Detect which cell encompasses the target text, then output its [X, Y] center coordinate. 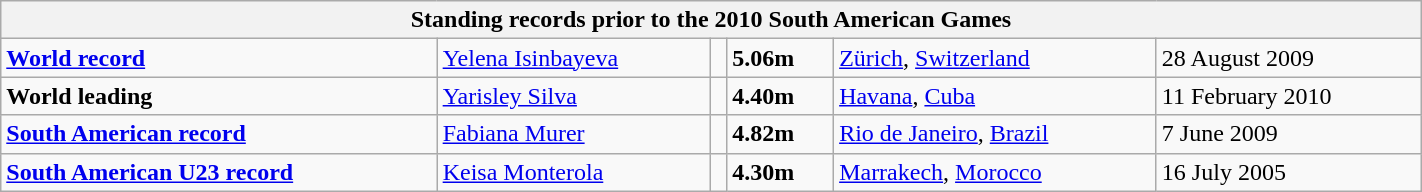
Standing records prior to the 2010 South American Games [711, 20]
Rio de Janeiro, Brazil [996, 134]
4.30m [780, 172]
Zürich, Switzerland [996, 58]
Yarisley Silva [574, 96]
7 June 2009 [1288, 134]
11 February 2010 [1288, 96]
World record [219, 58]
South American U23 record [219, 172]
16 July 2005 [1288, 172]
Havana, Cuba [996, 96]
Fabiana Murer [574, 134]
Marrakech, Morocco [996, 172]
Keisa Monterola [574, 172]
World leading [219, 96]
South American record [219, 134]
4.82m [780, 134]
Yelena Isinbayeva [574, 58]
5.06m [780, 58]
4.40m [780, 96]
28 August 2009 [1288, 58]
